Provide the [X, Y] coordinate of the cell's center where the given text is located.  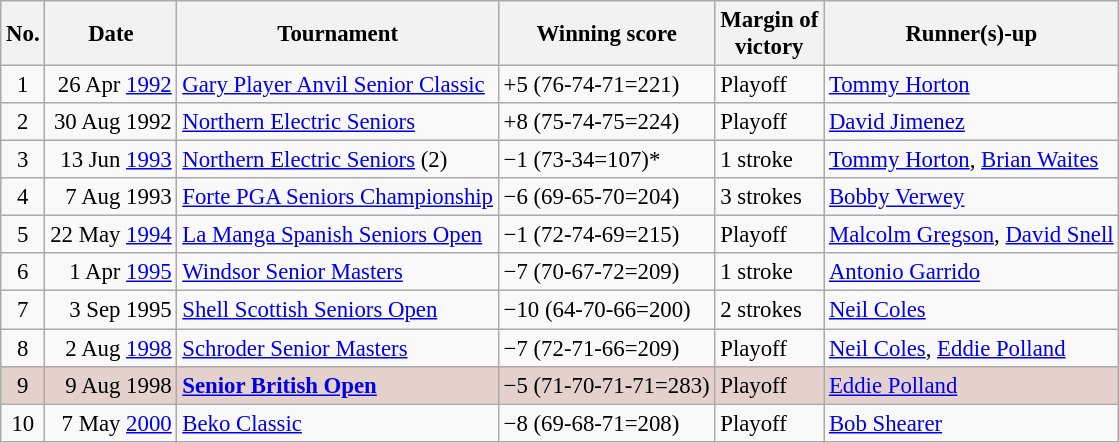
Senior British Open [338, 385]
+5 (76-74-71=221) [606, 85]
No. [23, 34]
Bob Shearer [972, 423]
Windsor Senior Masters [338, 273]
Gary Player Anvil Senior Classic [338, 85]
Margin ofvictory [770, 34]
Shell Scottish Seniors Open [338, 310]
2 strokes [770, 310]
Northern Electric Seniors (2) [338, 160]
−7 (72-71-66=209) [606, 348]
Antonio Garrido [972, 273]
4 [23, 197]
−7 (70-67-72=209) [606, 273]
1 Apr 1995 [111, 273]
−1 (73-34=107)* [606, 160]
Schroder Senior Masters [338, 348]
−8 (69-68-71=208) [606, 423]
8 [23, 348]
−5 (71-70-71-71=283) [606, 385]
10 [23, 423]
Beko Classic [338, 423]
Tommy Horton, Brian Waites [972, 160]
2 [23, 122]
13 Jun 1993 [111, 160]
2 Aug 1998 [111, 348]
Forte PGA Seniors Championship [338, 197]
22 May 1994 [111, 235]
Eddie Polland [972, 385]
Northern Electric Seniors [338, 122]
Tournament [338, 34]
1 [23, 85]
9 [23, 385]
−10 (64-70-66=200) [606, 310]
3 Sep 1995 [111, 310]
Date [111, 34]
Malcolm Gregson, David Snell [972, 235]
−1 (72-74-69=215) [606, 235]
7 [23, 310]
Neil Coles [972, 310]
7 May 2000 [111, 423]
Winning score [606, 34]
David Jimenez [972, 122]
9 Aug 1998 [111, 385]
Bobby Verwey [972, 197]
3 strokes [770, 197]
−6 (69-65-70=204) [606, 197]
3 [23, 160]
+8 (75-74-75=224) [606, 122]
30 Aug 1992 [111, 122]
5 [23, 235]
Runner(s)-up [972, 34]
26 Apr 1992 [111, 85]
6 [23, 273]
Neil Coles, Eddie Polland [972, 348]
La Manga Spanish Seniors Open [338, 235]
7 Aug 1993 [111, 197]
Tommy Horton [972, 85]
